Determine the (x, y) coordinate at the center of the cell enclosing the given text.  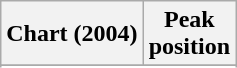
Chart (2004) (72, 34)
Peakposition (189, 34)
